Detect which cell encompasses the target text, then output its (X, Y) center coordinate. 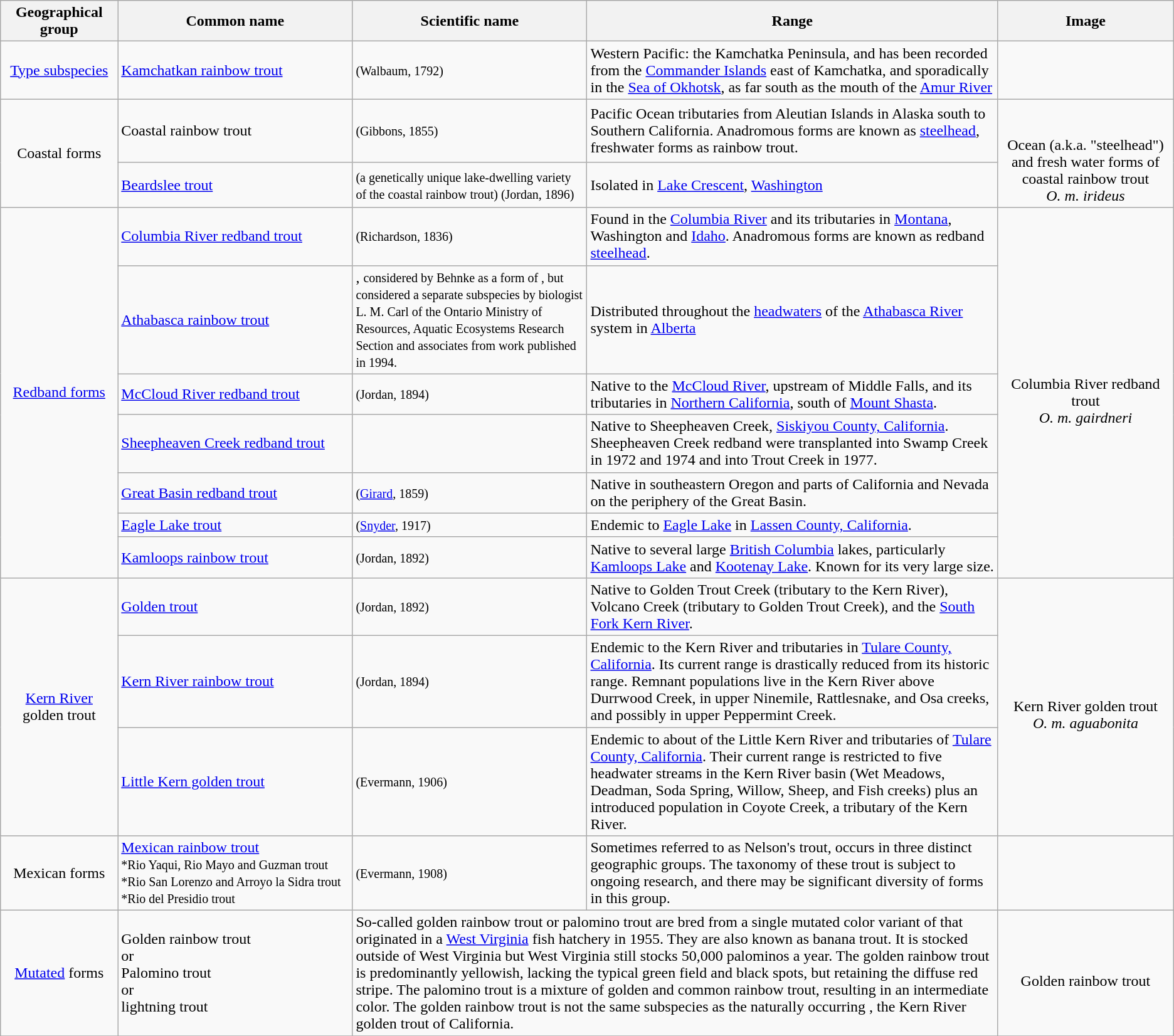
Isolated in Lake Crescent, Washington (793, 185)
(a genetically unique lake-dwelling variety of the coastal rainbow trout) (Jordan, 1896) (470, 185)
(Evermann, 1906) (470, 781)
Endemic to Eagle Lake in Lassen County, California. (793, 525)
Kamchatkan rainbow trout (235, 70)
Sheepheaven Creek redband trout (235, 443)
Mutated forms (59, 973)
Native in southeastern Oregon and parts of California and Nevada on the periphery of the Great Basin. (793, 493)
Native to several large British Columbia lakes, particularly Kamloops Lake and Kootenay Lake. Known for its very large size. (793, 557)
McCloud River redband trout (235, 394)
Ocean (a.k.a. "steelhead") and fresh water forms of coastal rainbow troutO. m. irideus (1086, 153)
Coastal rainbow trout (235, 130)
Golden rainbow troutorPalomino troutorlightning trout (235, 973)
Redband forms (59, 393)
Native to Golden Trout Creek (tributary to the Kern River), Volcano Creek (tributary to Golden Trout Creek), and the South Fork Kern River. (793, 606)
Image (1086, 21)
Columbia River redband trout (235, 236)
Columbia River redband troutO. m. gairdneri (1086, 393)
Eagle Lake trout (235, 525)
Type subspecies (59, 70)
Range (793, 21)
Kern River golden trout (59, 706)
Found in the Columbia River and its tributaries in Montana, Washington and Idaho. Anadromous forms are known as redband steelhead. (793, 236)
Mexican rainbow trout*Rio Yaqui, Rio Mayo and Guzman trout*Rio San Lorenzo and Arroyo la Sidra trout*Rio del Presidio trout (235, 873)
Common name (235, 21)
Beardslee trout (235, 185)
Golden trout (235, 606)
Scientific name (470, 21)
(Girard, 1859) (470, 493)
Geographical group (59, 21)
Athabasca rainbow trout (235, 320)
(Walbaum, 1792) (470, 70)
Native to the McCloud River, upstream of Middle Falls, and its tributaries in Northern California, south of Mount Shasta. (793, 394)
Kern River rainbow trout (235, 681)
Great Basin redband trout (235, 493)
Kamloops rainbow trout (235, 557)
(Gibbons, 1855) (470, 130)
Distributed throughout the headwaters of the Athabasca River system in Alberta (793, 320)
(Richardson, 1836) (470, 236)
(Snyder, 1917) (470, 525)
Kern River golden troutO. m. aguabonita (1086, 706)
Golden rainbow trout (1086, 973)
Little Kern golden trout (235, 781)
Mexican forms (59, 873)
Coastal forms (59, 153)
(Evermann, 1908) (470, 873)
